Scan for the cell matching the given text and deliver its (x, y) coordinate at center. 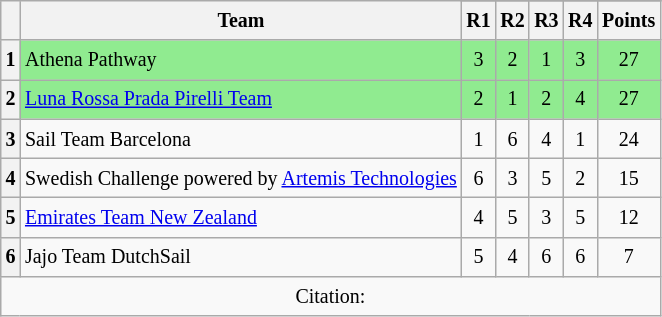
R3 (546, 20)
Luna Rossa Prada Pirelli Team (240, 100)
Emirates Team New Zealand (240, 218)
R2 (512, 20)
Citation: (330, 296)
15 (628, 178)
Sail Team Barcelona (240, 138)
24 (628, 138)
Swedish Challenge powered by Artemis Technologies (240, 178)
R4 (580, 20)
Athena Pathway (240, 60)
Team (240, 20)
12 (628, 218)
Points (628, 20)
Jajo Team DutchSail (240, 258)
R1 (479, 20)
7 (628, 258)
